Identify which cell holds the provided text, then report its (X, Y) central coordinate. 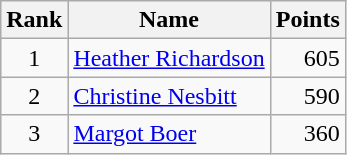
Christine Nesbitt (169, 96)
Points (308, 20)
1 (34, 58)
590 (308, 96)
3 (34, 134)
Heather Richardson (169, 58)
360 (308, 134)
Rank (34, 20)
2 (34, 96)
605 (308, 58)
Name (169, 20)
Margot Boer (169, 134)
